Search for the cell housing the specified text and yield its (X, Y) center coordinate. 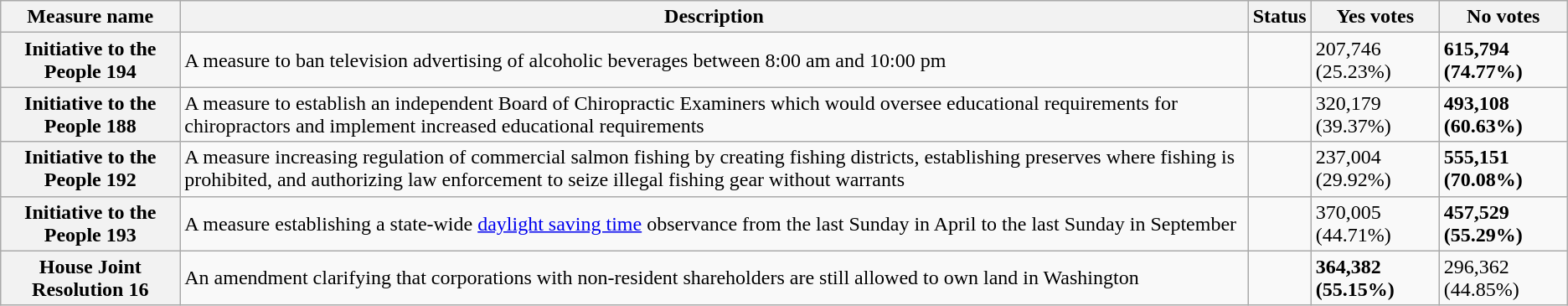
House Joint Resolution 16 (90, 278)
207,746 (25.23%) (1375, 60)
370,005 (44.71%) (1375, 223)
Description (714, 17)
A measure establishing a state-wide daylight saving time observance from the last Sunday in April to the last Sunday in September (714, 223)
Initiative to the People 193 (90, 223)
493,108 (60.63%) (1503, 114)
Initiative to the People 194 (90, 60)
296,362 (44.85%) (1503, 278)
555,151 (70.08%) (1503, 169)
457,529 (55.29%) (1503, 223)
Initiative to the People 192 (90, 169)
615,794 (74.77%) (1503, 60)
Yes votes (1375, 17)
A measure to ban television advertising of alcoholic beverages between 8:00 am and 10:00 pm (714, 60)
364,382 (55.15%) (1375, 278)
An amendment clarifying that corporations with non-resident shareholders are still allowed to own land in Washington (714, 278)
Measure name (90, 17)
Status (1280, 17)
No votes (1503, 17)
320,179 (39.37%) (1375, 114)
Initiative to the People 188 (90, 114)
237,004 (29.92%) (1375, 169)
